Identify which cell holds the provided text, then report its (x, y) central coordinate. 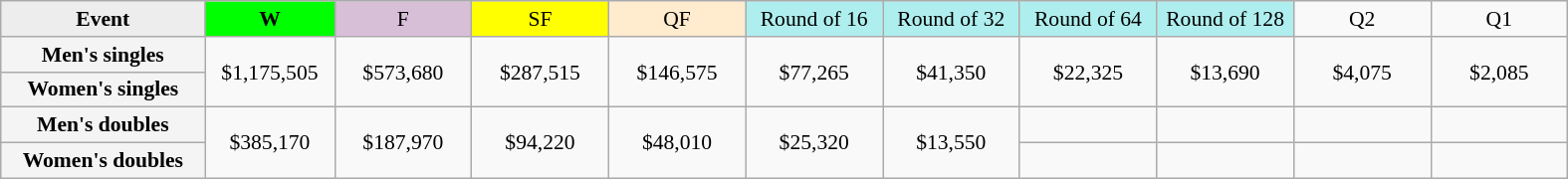
$22,325 (1088, 72)
$94,220 (541, 143)
$385,170 (270, 143)
$13,550 (951, 143)
Round of 16 (814, 19)
Q1 (1499, 19)
SF (541, 19)
Q2 (1362, 19)
Event (104, 19)
$146,575 (677, 72)
$187,970 (403, 143)
Round of 32 (951, 19)
$25,320 (814, 143)
$48,010 (677, 143)
$4,075 (1362, 72)
$1,175,505 (270, 72)
Women's doubles (104, 161)
$287,515 (541, 72)
Round of 128 (1226, 19)
Men's doubles (104, 125)
$2,085 (1499, 72)
Round of 64 (1088, 19)
Men's singles (104, 55)
QF (677, 19)
$77,265 (814, 72)
Women's singles (104, 89)
W (270, 19)
$573,680 (403, 72)
$13,690 (1226, 72)
F (403, 19)
$41,350 (951, 72)
